Detect which cell encompasses the target text, then output its [x, y] center coordinate. 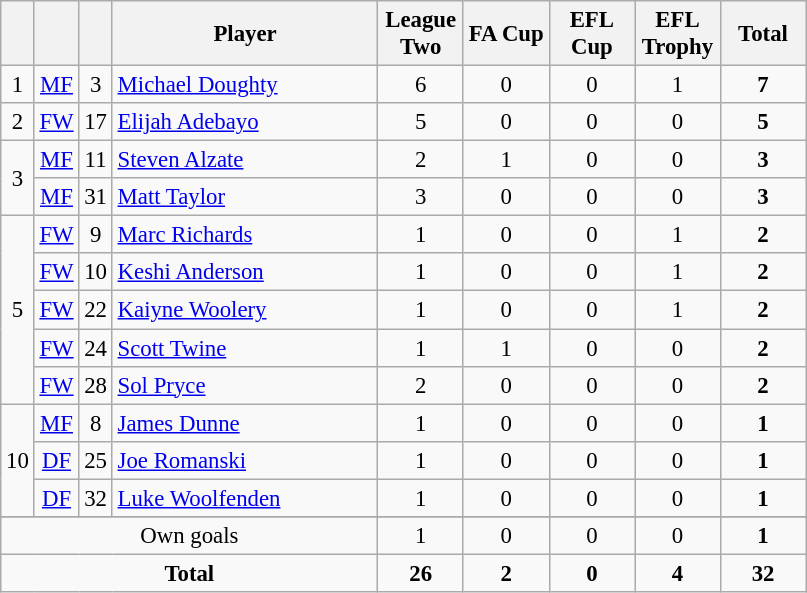
26 [421, 573]
22 [96, 310]
28 [96, 385]
Own goals [190, 536]
Player [245, 34]
31 [96, 197]
Elijah Adebayo [245, 122]
EFL Cup [592, 34]
Matt Taylor [245, 197]
24 [96, 348]
Michael Doughty [245, 85]
Steven Alzate [245, 160]
James Dunne [245, 423]
Scott Twine [245, 348]
11 [96, 160]
Kaiyne Woolery [245, 310]
Keshi Anderson [245, 273]
9 [96, 235]
17 [96, 122]
EFL Trophy [678, 34]
League Two [421, 34]
Luke Woolfenden [245, 498]
8 [96, 423]
Marc Richards [245, 235]
6 [421, 85]
7 [763, 85]
FA Cup [506, 34]
4 [678, 573]
Sol Pryce [245, 385]
Joe Romanski [245, 460]
25 [96, 460]
